Find where the given text appears and provide that cell's center as (X, Y) coordinate. 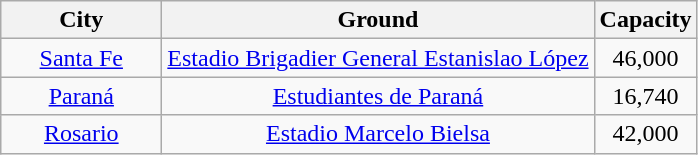
Rosario (82, 134)
46,000 (646, 58)
Estadio Marcelo Bielsa (378, 134)
Paraná (82, 96)
Santa Fe (82, 58)
16,740 (646, 96)
Capacity (646, 20)
Estadio Brigadier General Estanislao López (378, 58)
City (82, 20)
Estudiantes de Paraná (378, 96)
42,000 (646, 134)
Ground (378, 20)
